Return the (X, Y) coordinate for the center point of the cell that contains the specified text.  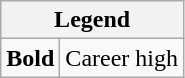
Career high (122, 58)
Bold (30, 58)
Legend (92, 20)
